Find where the given text appears and provide that cell's center as [x, y] coordinate. 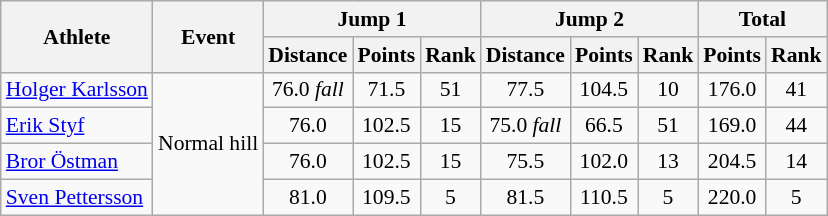
109.5 [386, 197]
44 [796, 126]
14 [796, 162]
10 [668, 90]
Jump 2 [590, 19]
Jump 1 [372, 19]
Normal hill [208, 143]
75.0 fall [526, 126]
104.5 [604, 90]
75.5 [526, 162]
71.5 [386, 90]
77.5 [526, 90]
169.0 [732, 126]
81.0 [308, 197]
102.0 [604, 162]
66.5 [604, 126]
81.5 [526, 197]
176.0 [732, 90]
41 [796, 90]
110.5 [604, 197]
76.0 fall [308, 90]
13 [668, 162]
Bror Östman [77, 162]
Athlete [77, 36]
Sven Pettersson [77, 197]
Holger Karlsson [77, 90]
Event [208, 36]
Total [762, 19]
220.0 [732, 197]
Erik Styf [77, 126]
204.5 [732, 162]
